Find where the given text appears and provide that cell's center as (x, y) coordinate. 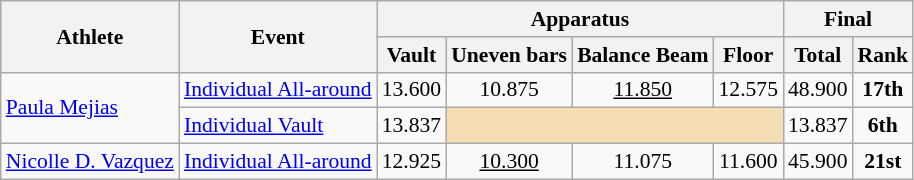
Total (818, 55)
Individual Vault (278, 126)
Balance Beam (642, 55)
Rank (882, 55)
13.600 (412, 90)
10.300 (509, 162)
Floor (748, 55)
Final (848, 19)
21st (882, 162)
Paula Mejias (90, 108)
45.900 (818, 162)
11.600 (748, 162)
Uneven bars (509, 55)
12.925 (412, 162)
12.575 (748, 90)
17th (882, 90)
11.075 (642, 162)
48.900 (818, 90)
Athlete (90, 36)
Apparatus (580, 19)
Event (278, 36)
6th (882, 126)
11.850 (642, 90)
10.875 (509, 90)
Nicolle D. Vazquez (90, 162)
Vault (412, 55)
